Scan for the cell matching the given text and deliver its [x, y] coordinate at center. 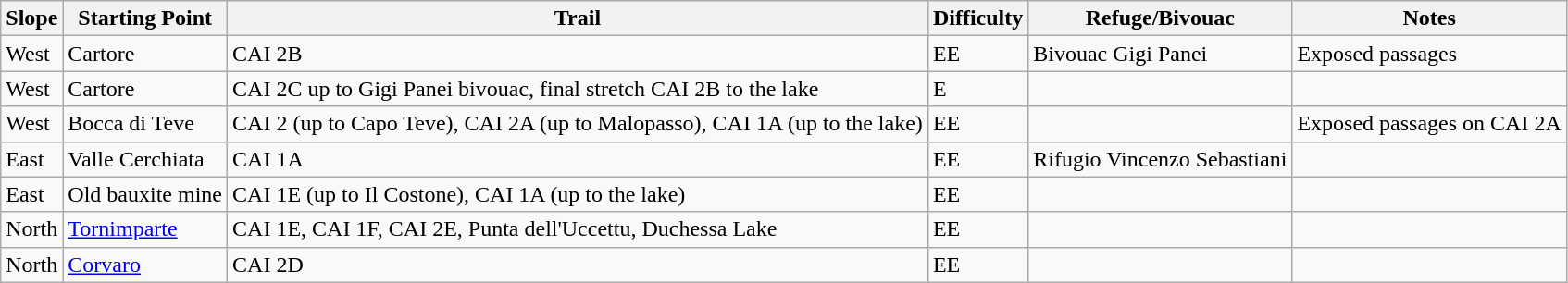
Corvaro [145, 265]
Exposed passages [1429, 54]
Starting Point [145, 18]
Bivouac Gigi Panei [1161, 54]
CAI 2 (up to Capo Teve), CAI 2A (up to Malopasso), CAI 1A (up to the lake) [578, 124]
Refuge/Bivouac [1161, 18]
E [977, 89]
CAI 2B [578, 54]
CAI 1E, CAI 1F, CAI 2E, Punta dell'Uccettu, Duchessa Lake [578, 229]
Old bauxite mine [145, 194]
CAI 1E (up to Il Costone), CAI 1A (up to the lake) [578, 194]
CAI 1A [578, 159]
Difficulty [977, 18]
CAI 2D [578, 265]
Exposed passages on CAI 2A [1429, 124]
Tornimparte [145, 229]
Notes [1429, 18]
CAI 2C up to Gigi Panei bivouac, final stretch CAI 2B to the lake [578, 89]
Rifugio Vincenzo Sebastiani [1161, 159]
Bocca di Teve [145, 124]
Slope [31, 18]
Trail [578, 18]
Valle Cerchiata [145, 159]
